From the cell containing the given text, extract its center point as [x, y] coordinate. 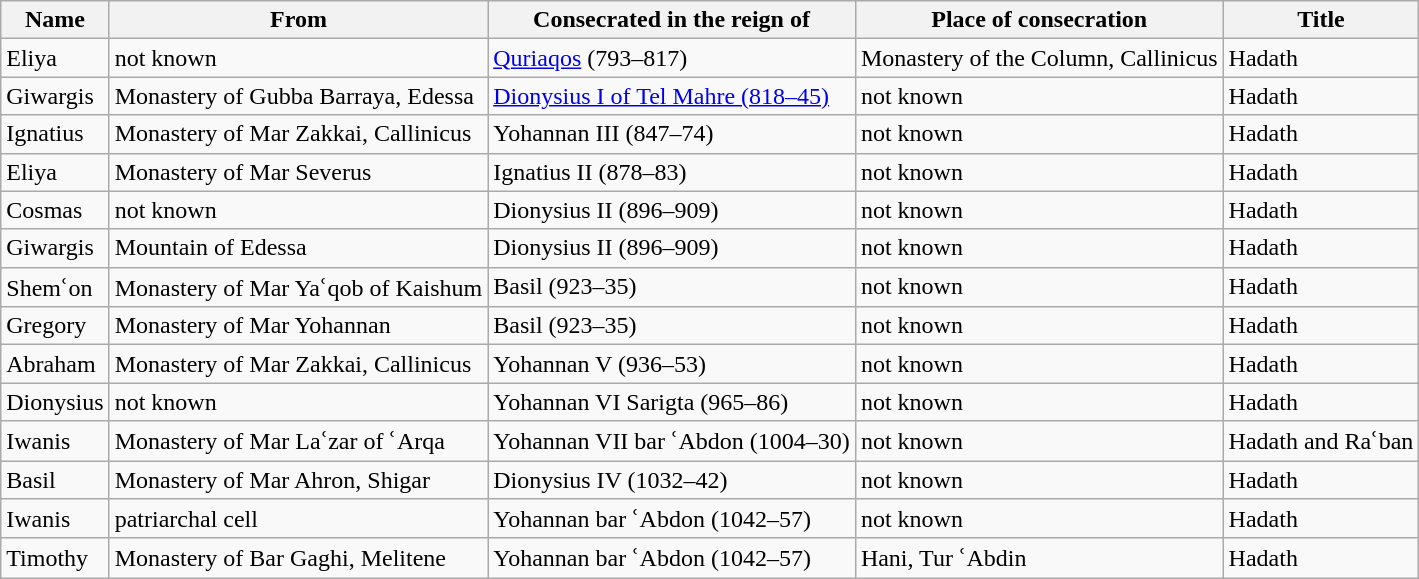
Basil [55, 479]
Ignatius II (878–83) [672, 172]
Yohannan V (936–53) [672, 364]
Dionysius [55, 402]
Gregory [55, 326]
Name [55, 20]
Timothy [55, 558]
Monastery of Mar Yaʿqob of Kaishum [298, 287]
Consecrated in the reign of [672, 20]
Shemʿon [55, 287]
Yohannan III (847–74) [672, 134]
Cosmas [55, 210]
Monastery of Mar Ahron, Shigar [298, 479]
Monastery of Mar Yohannan [298, 326]
Mountain of Edessa [298, 248]
Monastery of Mar Laʿzar of ʿArqa [298, 441]
Hani, Tur ʿAbdin [1039, 558]
Hadath and Raʿban [1321, 441]
patriarchal cell [298, 519]
Monastery of Gubba Barraya, Edessa [298, 96]
Title [1321, 20]
Monastery of the Column, Callinicus [1039, 58]
Monastery of Bar Gaghi, Melitene [298, 558]
From [298, 20]
Dionysius I of Tel Mahre (818–45) [672, 96]
Place of consecration [1039, 20]
Quriaqos (793–817) [672, 58]
Dionysius IV (1032–42) [672, 479]
Yohannan VII bar ʿAbdon (1004–30) [672, 441]
Abraham [55, 364]
Monastery of Mar Severus [298, 172]
Yohannan VI Sarigta (965–86) [672, 402]
Ignatius [55, 134]
